Capture the cell that displays the provided text and extract its (x, y) central coordinate. 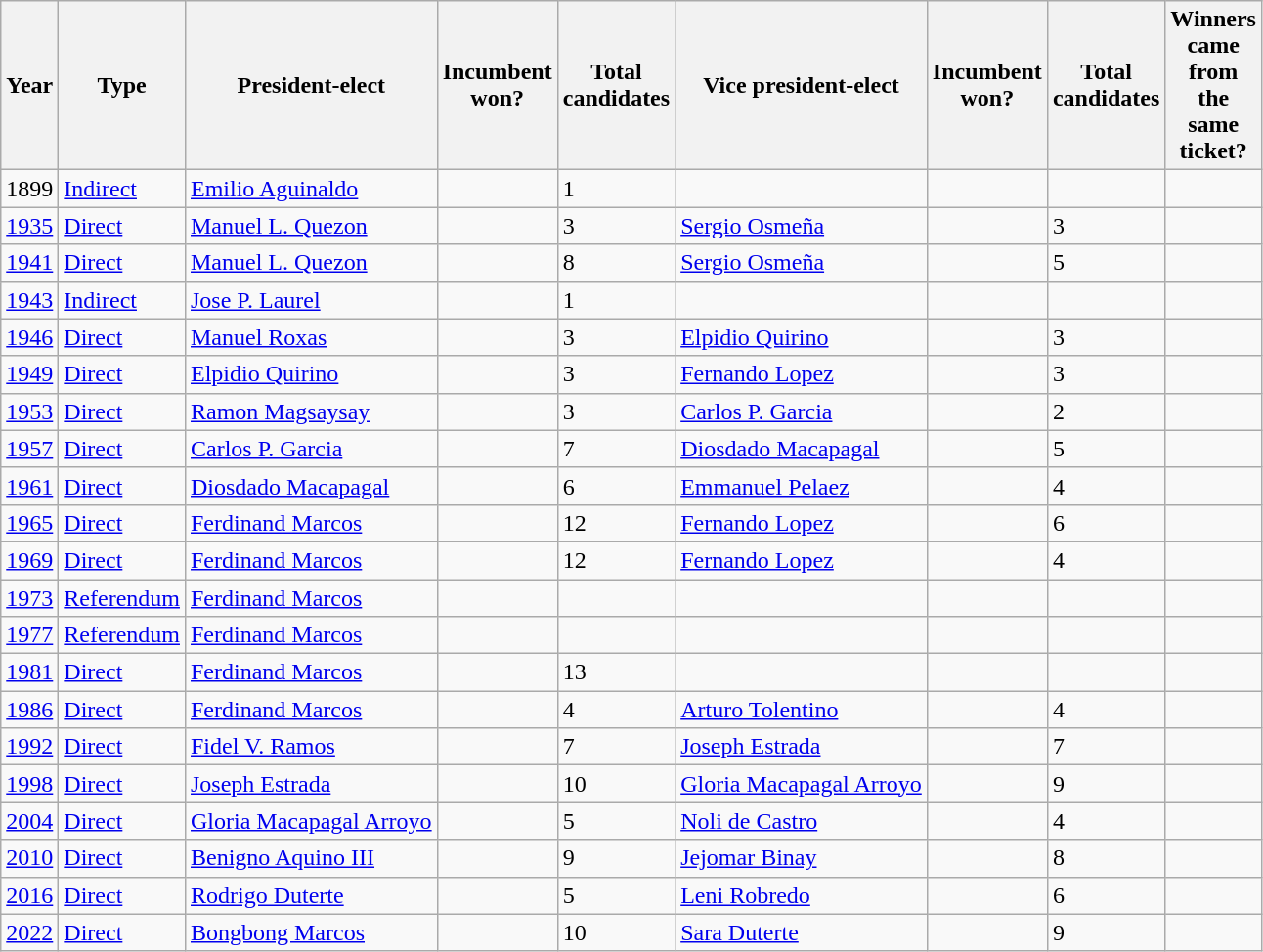
Fidel V. Ramos (311, 747)
Ramon Magsaysay (311, 411)
1899 (29, 189)
1965 (29, 523)
Leni Robredo (802, 895)
1977 (29, 635)
1986 (29, 710)
Rodrigo Duterte (311, 895)
Emmanuel Pelaez (802, 486)
1992 (29, 747)
Sara Duterte (802, 932)
Manuel Roxas (311, 337)
2010 (29, 858)
Arturo Tolentino (802, 710)
1973 (29, 597)
Type (122, 86)
1981 (29, 672)
1949 (29, 374)
1935 (29, 226)
1961 (29, 486)
13 (616, 672)
2 (1106, 411)
Jejomar Binay (802, 858)
President-elect (311, 86)
Winners came from the same ticket? (1214, 86)
Bongbong Marcos (311, 932)
Year (29, 86)
2016 (29, 895)
Noli de Castro (802, 821)
Emilio Aguinaldo (311, 189)
1969 (29, 560)
1941 (29, 263)
2004 (29, 821)
Vice president-elect (802, 86)
1953 (29, 411)
1943 (29, 300)
Jose P. Laurel (311, 300)
1957 (29, 449)
1946 (29, 337)
Benigno Aquino III (311, 858)
2022 (29, 932)
1998 (29, 784)
